Scan for the cell matching the given text and deliver its (X, Y) coordinate at center. 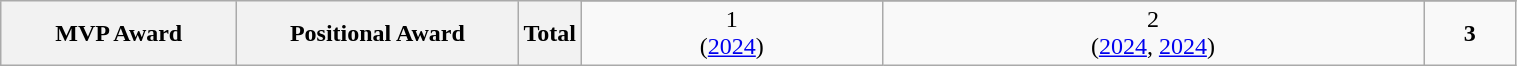
Positional Award (378, 34)
2 (2024, 2024) (1152, 34)
3 (1470, 34)
Total (550, 34)
1 (2024) (732, 34)
MVP Award (119, 34)
